Locate the cell with the specified text and output its (x, y) center coordinate. 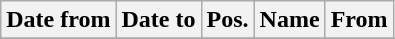
Pos. (228, 20)
Name (290, 20)
Date from (58, 20)
From (359, 20)
Date to (158, 20)
